Identify which cell holds the provided text, then report its [x, y] central coordinate. 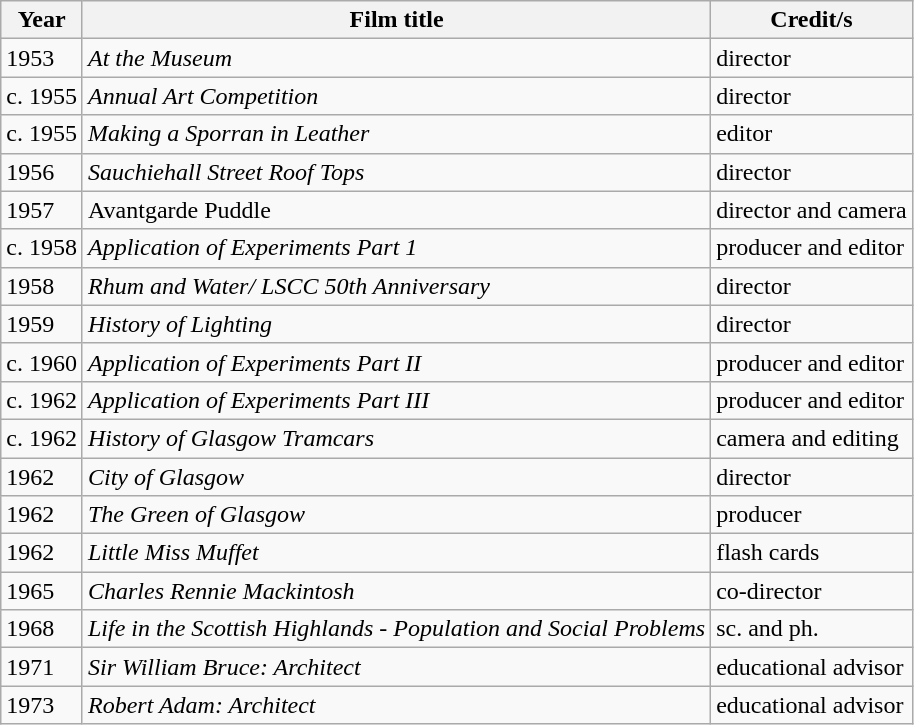
sc. and ph. [812, 629]
Application of Experiments Part II [396, 362]
Life in the Scottish Highlands - Population and Social Problems [396, 629]
Charles Rennie Mackintosh [396, 591]
producer [812, 515]
Application of Experiments Part 1 [396, 248]
Year [42, 20]
Film title [396, 20]
Making a Sporran in Leather [396, 134]
1973 [42, 705]
1958 [42, 286]
City of Glasgow [396, 477]
History of Lighting [396, 324]
History of Glasgow Tramcars [396, 438]
Application of Experiments Part III [396, 400]
1957 [42, 210]
Little Miss Muffet [396, 553]
Avantgarde Puddle [396, 210]
Rhum and Water/ LSCC 50th Anniversary [396, 286]
Sir William Bruce: Architect [396, 667]
The Green of Glasgow [396, 515]
Robert Adam: Architect [396, 705]
Sauchiehall Street Roof Tops [396, 172]
1971 [42, 667]
c. 1958 [42, 248]
1959 [42, 324]
camera and editing [812, 438]
editor [812, 134]
1953 [42, 58]
At the Museum [396, 58]
Annual Art Competition [396, 96]
1956 [42, 172]
1968 [42, 629]
co-director [812, 591]
Credit/s [812, 20]
flash cards [812, 553]
c. 1960 [42, 362]
1965 [42, 591]
director and camera [812, 210]
